Locate the cell with the specified text and output its [X, Y] center coordinate. 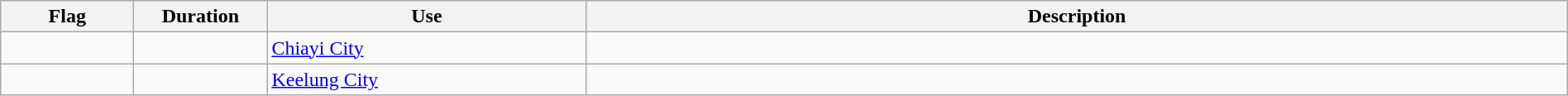
Chiayi City [427, 48]
Duration [200, 17]
Keelung City [427, 79]
Flag [68, 17]
Use [427, 17]
Description [1077, 17]
